Extract the [X, Y] coordinate from the center of the cell holding the provided text.  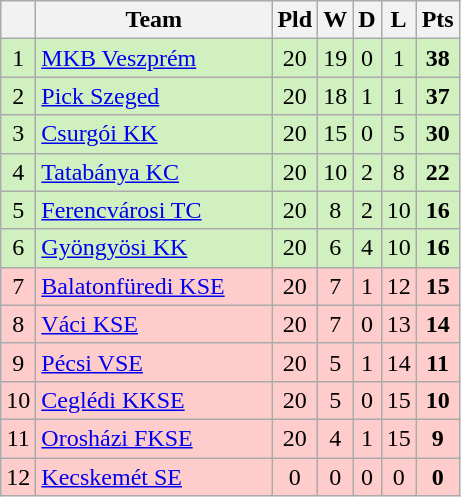
18 [336, 96]
L [398, 20]
22 [438, 172]
Csurgói KK [154, 134]
19 [336, 58]
Orosházi FKSE [154, 438]
38 [438, 58]
Pick Szeged [154, 96]
D [367, 20]
Balatonfüredi KSE [154, 286]
Ferencvárosi TC [154, 210]
3 [18, 134]
13 [398, 324]
Pts [438, 20]
37 [438, 96]
W [336, 20]
Kecskemét SE [154, 477]
Tatabánya KC [154, 172]
Ceglédi KKSE [154, 400]
MKB Veszprém [154, 58]
Pld [295, 20]
Váci KSE [154, 324]
Team [154, 20]
Pécsi VSE [154, 362]
30 [438, 134]
Gyöngyösi KK [154, 248]
